Provide the (X, Y) coordinate of the cell's center where the given text is located.  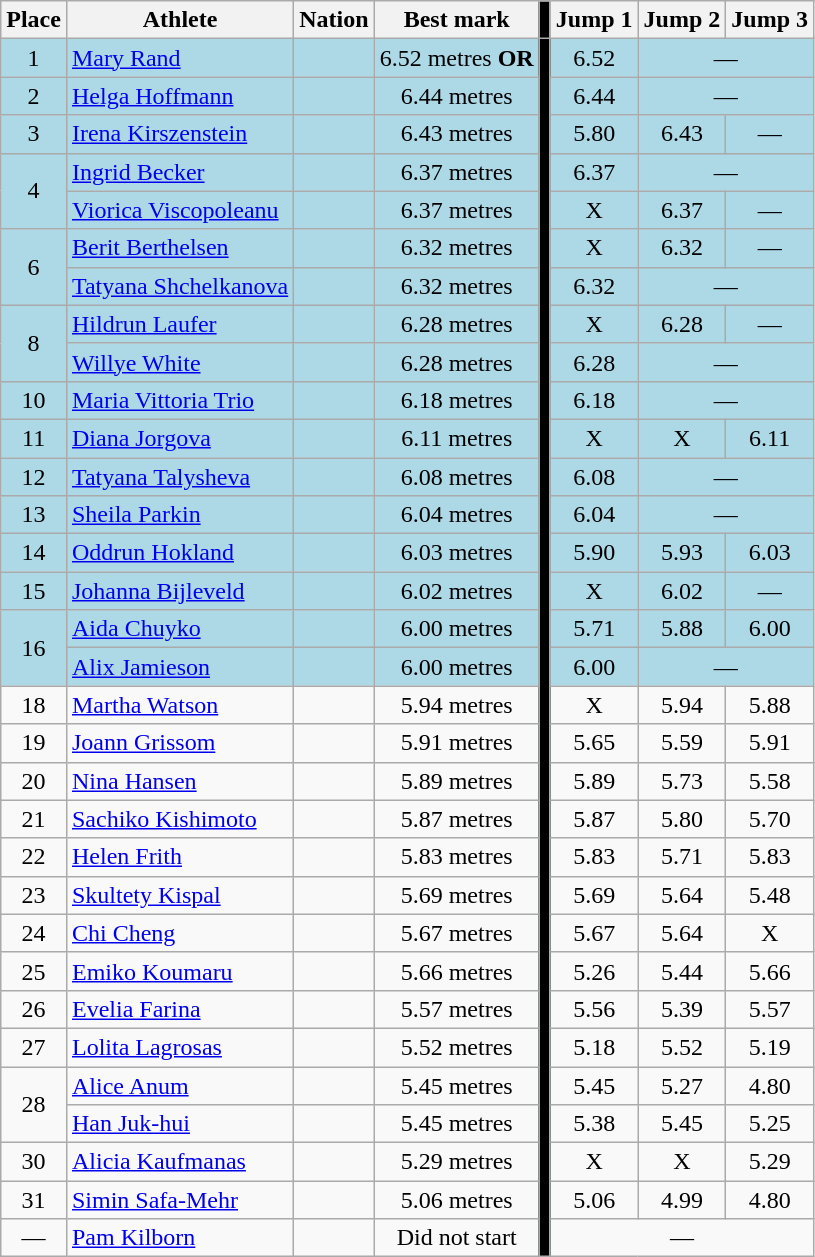
5.73 (682, 781)
16 (34, 648)
5.83 metres (456, 857)
Nation (334, 20)
Tatyana Shchelkanova (180, 286)
6.52 (594, 58)
Jump 2 (682, 20)
5.87 metres (456, 819)
5.59 (682, 743)
Martha Watson (180, 705)
5.57 metres (456, 1009)
5.57 (770, 1009)
5.48 (770, 895)
6.18 metres (456, 400)
Sachiko Kishimoto (180, 819)
6.43 (682, 134)
Lolita Lagrosas (180, 1047)
Athlete (180, 20)
10 (34, 400)
5.65 (594, 743)
23 (34, 895)
5.89 (594, 781)
5.66 (770, 971)
28 (34, 1104)
4 (34, 191)
Alice Anum (180, 1085)
12 (34, 477)
22 (34, 857)
Oddrun Hokland (180, 553)
6.44 metres (456, 96)
Evelia Farina (180, 1009)
5.38 (594, 1124)
Ingrid Becker (180, 172)
5.94 metres (456, 705)
Irena Kirszenstein (180, 134)
6.03 metres (456, 553)
5.91 metres (456, 743)
18 (34, 705)
Berit Berthelsen (180, 248)
14 (34, 553)
1 (34, 58)
Skultety Kispal (180, 895)
Chi Cheng (180, 933)
Jump 3 (770, 20)
25 (34, 971)
5.67 metres (456, 933)
Best mark (456, 20)
5.69 metres (456, 895)
13 (34, 515)
5.06 (594, 1200)
19 (34, 743)
Mary Rand (180, 58)
6.52 metres OR (456, 58)
27 (34, 1047)
20 (34, 781)
5.91 (770, 743)
Joann Grissom (180, 743)
5.67 (594, 933)
Aida Chuyko (180, 629)
Helga Hoffmann (180, 96)
21 (34, 819)
Emiko Koumaru (180, 971)
5.25 (770, 1124)
Jump 1 (594, 20)
5.70 (770, 819)
5.29 metres (456, 1162)
6.44 (594, 96)
5.58 (770, 781)
Han Juk-hui (180, 1124)
Nina Hansen (180, 781)
Helen Frith (180, 857)
6.11 metres (456, 438)
Alix Jamieson (180, 667)
5.29 (770, 1162)
6.02 (682, 591)
6.08 metres (456, 477)
6.04 (594, 515)
5.87 (594, 819)
Tatyana Talysheva (180, 477)
Johanna Bijleveld (180, 591)
5.52 (682, 1047)
31 (34, 1200)
5.66 metres (456, 971)
6.18 (594, 400)
Sheila Parkin (180, 515)
Viorica Viscopoleanu (180, 210)
2 (34, 96)
5.93 (682, 553)
Diana Jorgova (180, 438)
Alicia Kaufmanas (180, 1162)
5.27 (682, 1085)
5.19 (770, 1047)
Pam Kilborn (180, 1238)
5.44 (682, 971)
Maria Vittoria Trio (180, 400)
5.90 (594, 553)
3 (34, 134)
5.06 metres (456, 1200)
6.08 (594, 477)
5.56 (594, 1009)
Willye White (180, 362)
11 (34, 438)
5.39 (682, 1009)
30 (34, 1162)
5.18 (594, 1047)
4.99 (682, 1200)
Hildrun Laufer (180, 324)
15 (34, 591)
5.26 (594, 971)
5.94 (682, 705)
Simin Safa-Mehr (180, 1200)
6.02 metres (456, 591)
6.03 (770, 553)
Did not start (456, 1238)
24 (34, 933)
6.11 (770, 438)
Place (34, 20)
6.04 metres (456, 515)
6 (34, 267)
26 (34, 1009)
6.43 metres (456, 134)
8 (34, 343)
5.89 metres (456, 781)
5.69 (594, 895)
5.52 metres (456, 1047)
